Scan for the cell matching the given text and deliver its (x, y) coordinate at center. 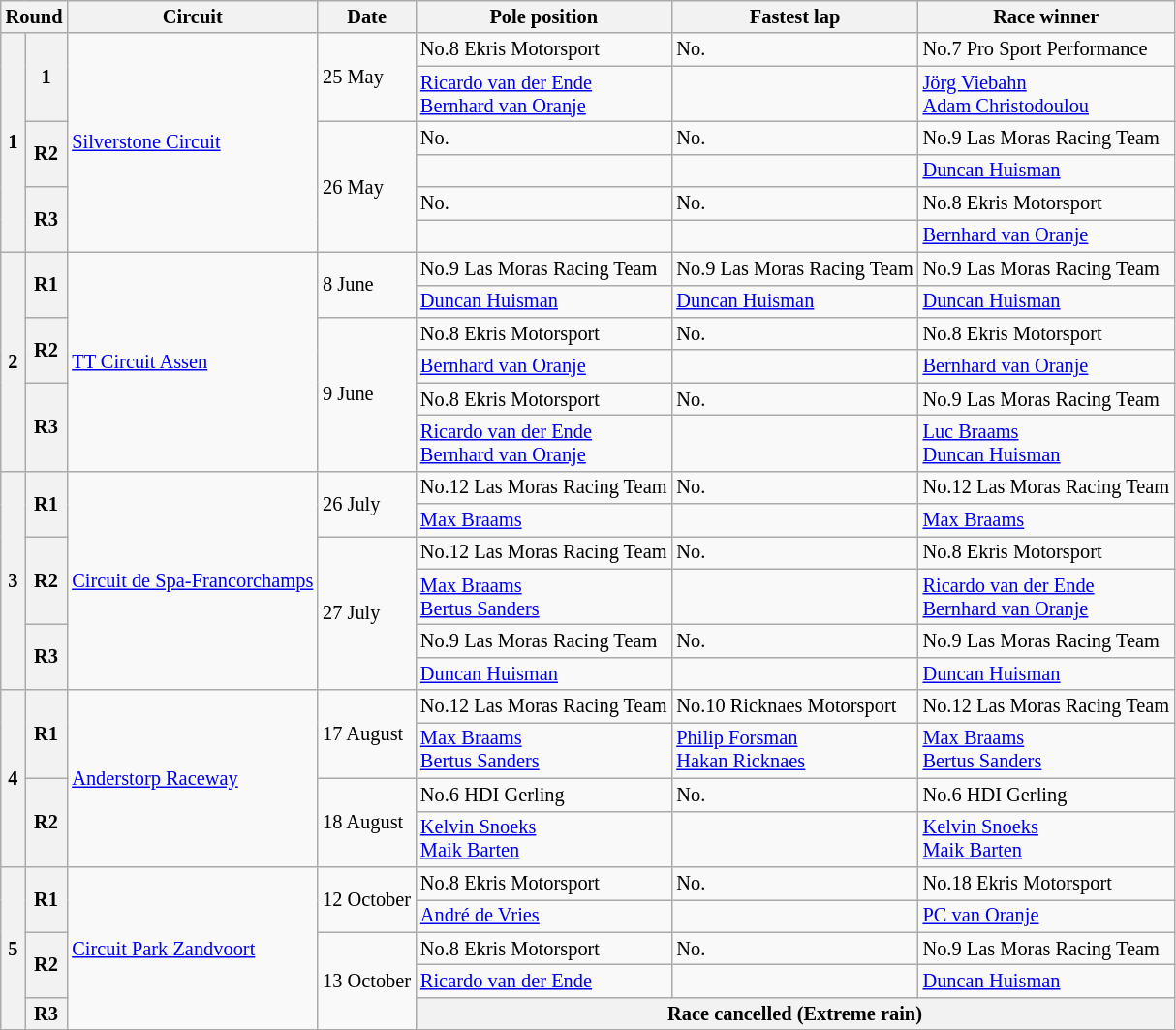
26 July (366, 504)
Luc Braams Duncan Huisman (1046, 443)
13 October (366, 981)
Ricardo van der Ende (543, 981)
Anderstorp Raceway (192, 779)
Circuit Park Zandvoort (192, 948)
Race winner (1046, 16)
Circuit (192, 16)
TT Circuit Assen (192, 361)
5 (14, 948)
2 (14, 361)
Jörg Viebahn Adam Christodoulou (1046, 94)
André de Vries (543, 916)
4 (14, 779)
27 July (366, 612)
Fastest lap (794, 16)
25 May (366, 78)
No.18 Ekris Motorsport (1046, 883)
Date (366, 16)
3 (14, 580)
Round (35, 16)
8 June (366, 285)
17 August (366, 734)
Circuit de Spa-Francorchamps (192, 580)
No.7 Pro Sport Performance (1046, 49)
PC van Oranje (1046, 916)
Pole position (543, 16)
18 August (366, 822)
26 May (366, 186)
12 October (366, 899)
Silverstone Circuit (192, 142)
Race cancelled (Extreme rain) (794, 1014)
No.10 Ricknaes Motorsport (794, 706)
9 June (366, 393)
Philip Forsman Hakan Ricknaes (794, 750)
